Find where the given text appears and provide that cell's center as [x, y] coordinate. 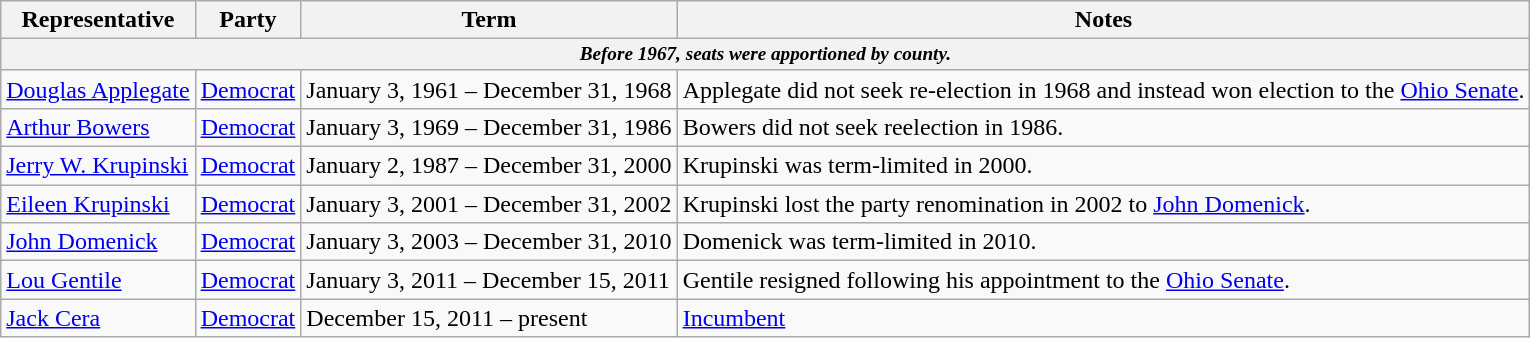
Lou Gentile [98, 280]
January 3, 1961 – December 31, 1968 [489, 89]
January 3, 2001 – December 31, 2002 [489, 204]
Incumbent [1104, 318]
Representative [98, 20]
January 3, 2003 – December 31, 2010 [489, 242]
Gentile resigned following his appointment to the Ohio Senate. [1104, 280]
Applegate did not seek re-election in 1968 and instead won election to the Ohio Senate. [1104, 89]
December 15, 2011 – present [489, 318]
Jack Cera [98, 318]
Term [489, 20]
John Domenick [98, 242]
Jerry W. Krupinski [98, 166]
January 2, 1987 – December 31, 2000 [489, 166]
Krupinski lost the party renomination in 2002 to John Domenick. [1104, 204]
January 3, 2011 – December 15, 2011 [489, 280]
Bowers did not seek reelection in 1986. [1104, 128]
Eileen Krupinski [98, 204]
Krupinski was term-limited in 2000. [1104, 166]
Douglas Applegate [98, 89]
Notes [1104, 20]
January 3, 1969 – December 31, 1986 [489, 128]
Arthur Bowers [98, 128]
Party [248, 20]
Before 1967, seats were apportioned by county. [766, 55]
Domenick was term-limited in 2010. [1104, 242]
